Identify which cell holds the provided text, then report its (X, Y) central coordinate. 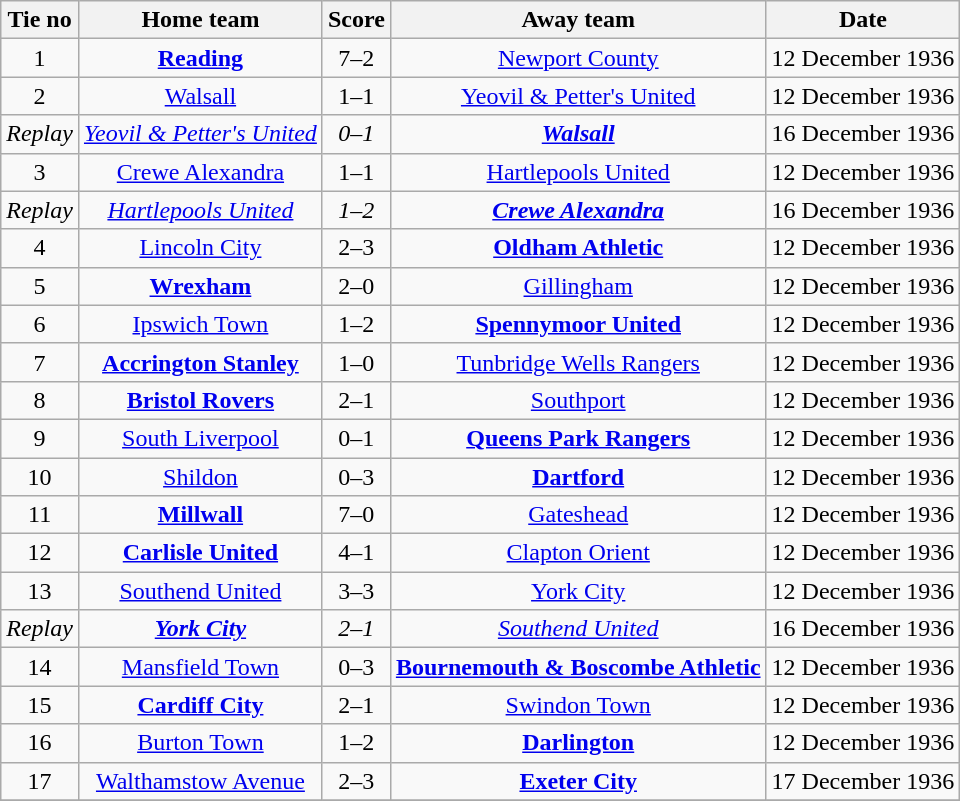
Swindon Town (578, 705)
South Liverpool (200, 438)
Score (356, 20)
15 (40, 705)
Date (863, 20)
4 (40, 248)
7–2 (356, 58)
17 (40, 781)
9 (40, 438)
13 (40, 591)
Bournemouth & Boscombe Athletic (578, 667)
Bristol Rovers (200, 400)
17 December 1936 (863, 781)
6 (40, 324)
12 (40, 553)
Accrington Stanley (200, 362)
Lincoln City (200, 248)
5 (40, 286)
Burton Town (200, 743)
Clapton Orient (578, 553)
16 (40, 743)
4–1 (356, 553)
11 (40, 515)
Ipswich Town (200, 324)
Cardiff City (200, 705)
14 (40, 667)
Newport County (578, 58)
2 (40, 96)
3–3 (356, 591)
Dartford (578, 477)
1–0 (356, 362)
Exeter City (578, 781)
Oldham Athletic (578, 248)
Queens Park Rangers (578, 438)
7 (40, 362)
Away team (578, 20)
Spennymoor United (578, 324)
Reading (200, 58)
Gillingham (578, 286)
Tie no (40, 20)
Shildon (200, 477)
10 (40, 477)
1 (40, 58)
2–0 (356, 286)
Wrexham (200, 286)
7–0 (356, 515)
Millwall (200, 515)
Southport (578, 400)
Darlington (578, 743)
Walthamstow Avenue (200, 781)
Tunbridge Wells Rangers (578, 362)
8 (40, 400)
Mansfield Town (200, 667)
Gateshead (578, 515)
Home team (200, 20)
3 (40, 172)
Carlisle United (200, 553)
